Determine the (x, y) coordinate at the center of the cell enclosing the given text.  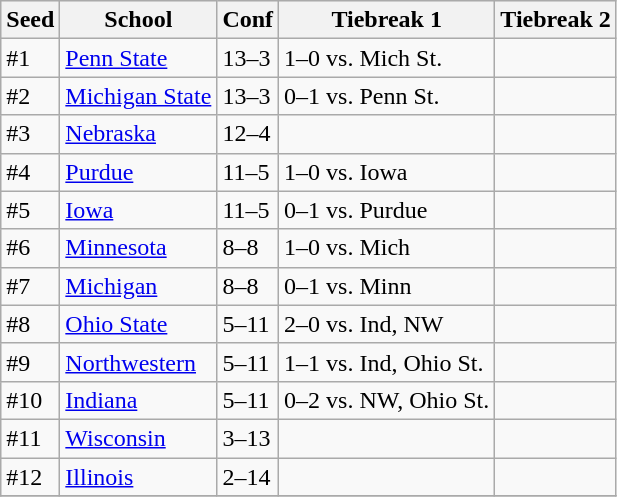
#2 (30, 96)
Indiana (138, 400)
0–2 vs. NW, Ohio St. (387, 400)
#8 (30, 324)
3–13 (248, 438)
#7 (30, 286)
#10 (30, 400)
Nebraska (138, 134)
0–1 vs. Penn St. (387, 96)
Northwestern (138, 362)
#5 (30, 210)
#1 (30, 58)
1–0 vs. Iowa (387, 172)
Michigan State (138, 96)
#6 (30, 248)
1–0 vs. Mich St. (387, 58)
Penn State (138, 58)
2–0 vs. Ind, NW (387, 324)
Michigan (138, 286)
Minnesota (138, 248)
Iowa (138, 210)
12–4 (248, 134)
#9 (30, 362)
0–1 vs. Minn (387, 286)
#11 (30, 438)
#4 (30, 172)
Seed (30, 20)
Ohio State (138, 324)
School (138, 20)
Purdue (138, 172)
#12 (30, 477)
Tiebreak 1 (387, 20)
1–1 vs. Ind, Ohio St. (387, 362)
Wisconsin (138, 438)
2–14 (248, 477)
Tiebreak 2 (556, 20)
#3 (30, 134)
0–1 vs. Purdue (387, 210)
Conf (248, 20)
1–0 vs. Mich (387, 248)
Illinois (138, 477)
